Identify which cell holds the provided text, then report its [X, Y] central coordinate. 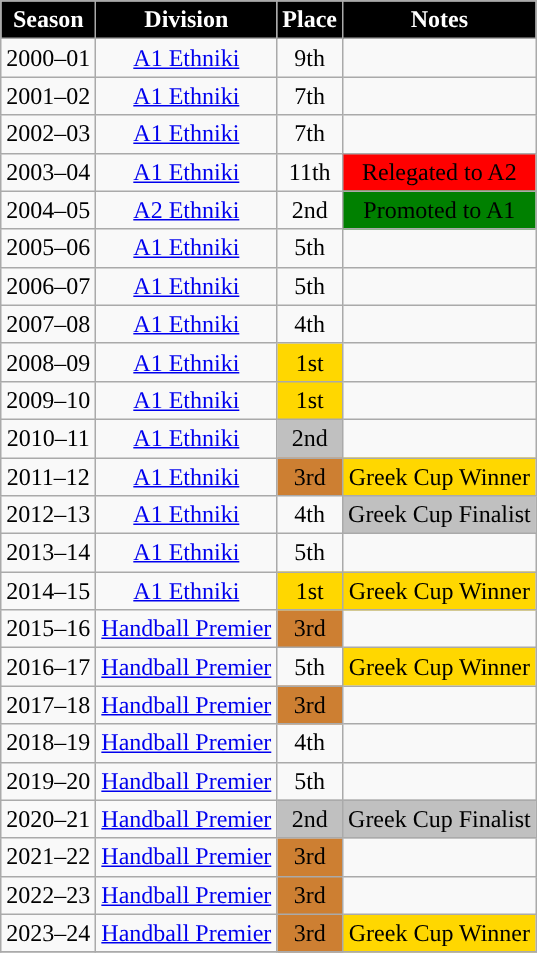
Season [48, 20]
2006–07 [48, 286]
Place [310, 20]
2012–13 [48, 515]
2010–11 [48, 438]
2005–06 [48, 248]
2022–23 [48, 895]
Notes [440, 20]
2011–12 [48, 477]
11th [310, 172]
2020–21 [48, 819]
2007–08 [48, 324]
Division [186, 20]
A2 Ethniki [186, 210]
2000–01 [48, 58]
9th [310, 58]
2018–19 [48, 743]
2019–20 [48, 781]
2017–18 [48, 705]
2015–16 [48, 629]
2008–09 [48, 362]
2021–22 [48, 857]
2003–04 [48, 172]
2001–02 [48, 96]
2023–24 [48, 933]
Relegated to A2 [440, 172]
2013–14 [48, 553]
2014–15 [48, 591]
2002–03 [48, 134]
2009–10 [48, 400]
Promoted to A1 [440, 210]
2004–05 [48, 210]
2016–17 [48, 667]
